Search for the cell housing the specified text and yield its [x, y] center coordinate. 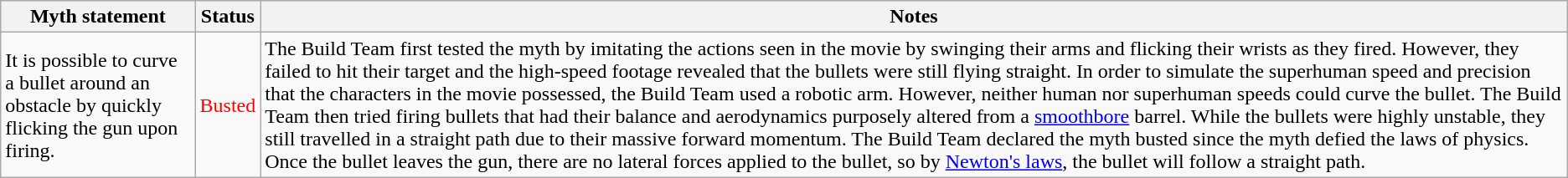
Myth statement [98, 17]
Busted [228, 105]
It is possible to curve a bullet around an obstacle by quickly flicking the gun upon firing. [98, 105]
Notes [914, 17]
Status [228, 17]
